Capture the cell that displays the provided text and extract its (x, y) central coordinate. 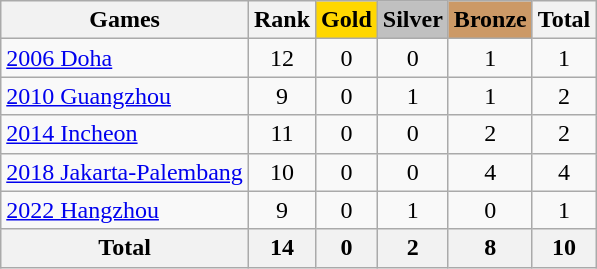
12 (282, 58)
2006 Doha (125, 58)
Rank (282, 20)
11 (282, 134)
Bronze (490, 20)
8 (490, 248)
Gold (347, 20)
2014 Incheon (125, 134)
2010 Guangzhou (125, 96)
Silver (412, 20)
14 (282, 248)
2022 Hangzhou (125, 210)
Games (125, 20)
2018 Jakarta-Palembang (125, 172)
